From the cell containing the given text, extract its center point as (x, y) coordinate. 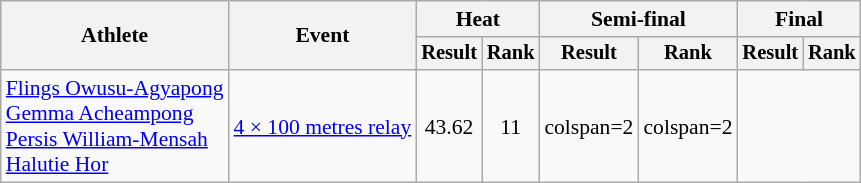
Athlete (115, 36)
Flings Owusu-AgyapongGemma AcheampongPersis William-MensahHalutie Hor (115, 126)
43.62 (449, 126)
11 (511, 126)
Semi-final (638, 19)
Heat (478, 19)
Final (800, 19)
4 × 100 metres relay (323, 126)
Event (323, 36)
